For the text-containing cell, return its midpoint in [x, y] coordinate format. 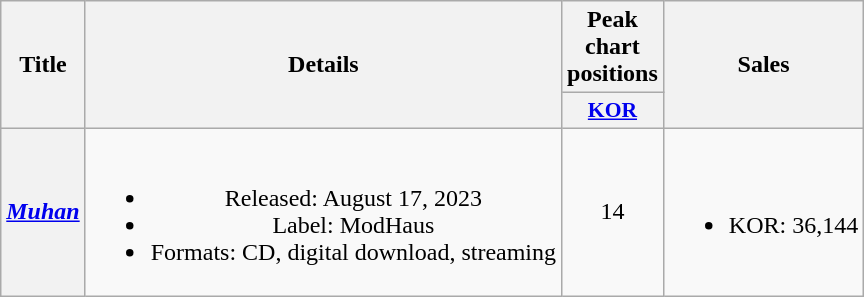
Muhan [43, 212]
14 [613, 212]
KOR [613, 111]
Details [323, 65]
Sales [763, 65]
KOR: 36,144 [763, 212]
Peak chart positions [613, 47]
Title [43, 65]
Released: August 17, 2023Label: ModHausFormats: CD, digital download, streaming [323, 212]
